Identify which cell holds the provided text, then report its [x, y] central coordinate. 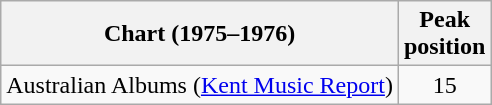
Peakposition [444, 34]
Chart (1975–1976) [200, 34]
Australian Albums (Kent Music Report) [200, 85]
15 [444, 85]
